Provide the (X, Y) coordinate of the cell's center where the given text is located.  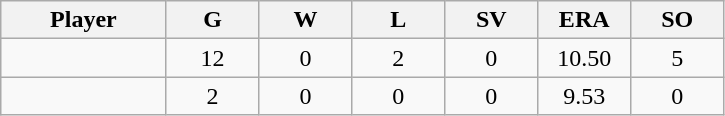
G (212, 20)
L (398, 20)
ERA (584, 20)
10.50 (584, 58)
5 (678, 58)
SV (492, 20)
9.53 (584, 96)
Player (84, 20)
SO (678, 20)
12 (212, 58)
W (306, 20)
